Identify which cell holds the provided text, then report its (x, y) central coordinate. 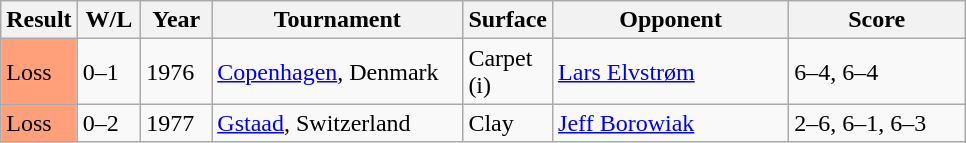
Score (877, 20)
Gstaad, Switzerland (338, 123)
Jeff Borowiak (671, 123)
1977 (176, 123)
Tournament (338, 20)
0–1 (109, 72)
Year (176, 20)
Copenhagen, Denmark (338, 72)
6–4, 6–4 (877, 72)
2–6, 6–1, 6–3 (877, 123)
Result (39, 20)
Surface (508, 20)
Clay (508, 123)
Lars Elvstrøm (671, 72)
W/L (109, 20)
Carpet (i) (508, 72)
Opponent (671, 20)
0–2 (109, 123)
1976 (176, 72)
